Determine the (X, Y) coordinate at the center of the cell enclosing the given text.  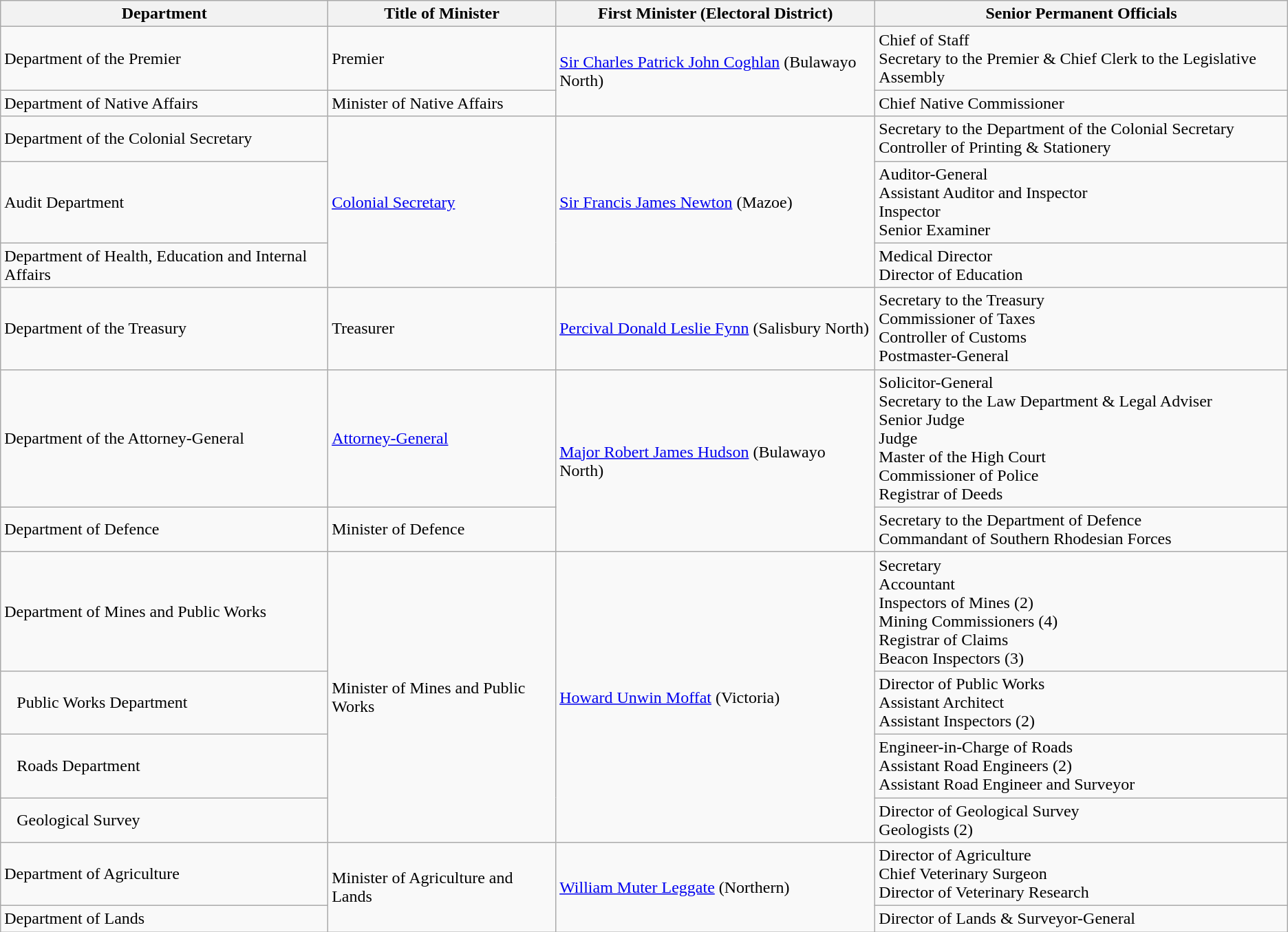
Secretary to the TreasuryCommissioner of TaxesController of CustomsPostmaster-General (1082, 329)
Attorney-General (442, 438)
Director of AgricultureChief Veterinary SurgeonDirector of Veterinary Research (1082, 874)
Department of Native Affairs (164, 103)
Percival Donald Leslie Fynn (Salisbury North) (716, 329)
Engineer-in-Charge of RoadsAssistant Road Engineers (2)Assistant Road Engineer and Surveyor (1082, 766)
Chief of StaffSecretary to the Premier & Chief Clerk to the Legislative Assembly (1082, 58)
Howard Unwin Moffat (Victoria) (716, 697)
Department of the Treasury (164, 329)
Auditor-GeneralAssistant Auditor and InspectorInspectorSenior Examiner (1082, 202)
Geological Survey (164, 820)
Department of Defence (164, 530)
Department of the Attorney-General (164, 438)
Minister of Defence (442, 530)
SecretaryAccountantInspectors of Mines (2)Mining Commissioners (4)Registrar of ClaimsBeacon Inspectors (3) (1082, 611)
Department of Agriculture (164, 874)
Sir Francis James Newton (Mazoe) (716, 202)
Director of Public WorksAssistant ArchitectAssistant Inspectors (2) (1082, 702)
Solicitor-GeneralSecretary to the Law Department & Legal AdviserSenior JudgeJudgeMaster of the High CourtCommissioner of PoliceRegistrar of Deeds (1082, 438)
Premier (442, 58)
Secretary to the Department of the Colonial SecretaryController of Printing & Stationery (1082, 139)
Minister of Agriculture and Lands (442, 887)
Department (164, 14)
Minister of Native Affairs (442, 103)
Department of the Premier (164, 58)
Roads Department (164, 766)
Colonial Secretary (442, 202)
William Muter Leggate (Northern) (716, 887)
Audit Department (164, 202)
Secretary to the Department of DefenceCommandant of Southern Rhodesian Forces (1082, 530)
Department of Lands (164, 919)
Department of the Colonial Secretary (164, 139)
Title of Minister (442, 14)
Public Works Department (164, 702)
Department of Health, Education and Internal Affairs (164, 265)
Senior Permanent Officials (1082, 14)
Medical DirectorDirector of Education (1082, 265)
Department of Mines and Public Works (164, 611)
Sir Charles Patrick John Coghlan (Bulawayo North) (716, 72)
Chief Native Commissioner (1082, 103)
Minister of Mines and Public Works (442, 697)
First Minister (Electoral District) (716, 14)
Major Robert James Hudson (Bulawayo North) (716, 461)
Director of Geological SurveyGeologists (2) (1082, 820)
Treasurer (442, 329)
Director of Lands & Surveyor-General (1082, 919)
